Scan for the cell matching the given text and deliver its [X, Y] coordinate at center. 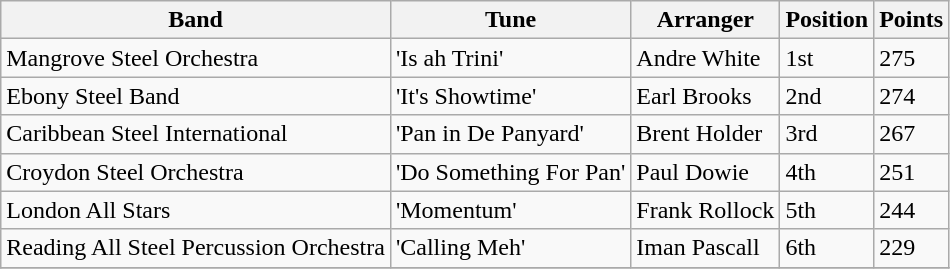
Band [196, 20]
5th [827, 210]
229 [912, 248]
251 [912, 172]
275 [912, 58]
244 [912, 210]
3rd [827, 134]
Reading All Steel Percussion Orchestra [196, 248]
'It's Showtime' [510, 96]
'Do Something For Pan' [510, 172]
Paul Dowie [706, 172]
6th [827, 248]
4th [827, 172]
Iman Pascall [706, 248]
Position [827, 20]
1st [827, 58]
London All Stars [196, 210]
Caribbean Steel International [196, 134]
'Momentum' [510, 210]
Points [912, 20]
Arranger [706, 20]
Frank Rollock [706, 210]
Mangrove Steel Orchestra [196, 58]
267 [912, 134]
'Calling Meh' [510, 248]
Brent Holder [706, 134]
2nd [827, 96]
Croydon Steel Orchestra [196, 172]
Earl Brooks [706, 96]
'Is ah Trini' [510, 58]
Ebony Steel Band [196, 96]
'Pan in De Panyard' [510, 134]
274 [912, 96]
Tune [510, 20]
Andre White [706, 58]
